Detect which cell encompasses the target text, then output its (X, Y) center coordinate. 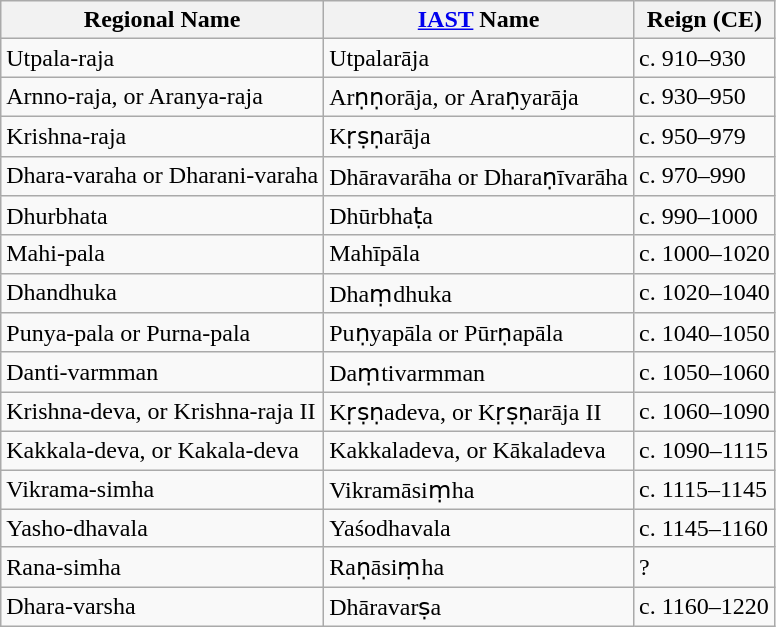
Dhandhuka (162, 293)
Danti-varmman (162, 372)
Raṇāsiṃha (479, 567)
Yasho-dhavala (162, 528)
Krishna-raja (162, 136)
c. 1090–1115 (705, 450)
Utpalarāja (479, 58)
Arṇṇorāja, or Araṇyarāja (479, 97)
Dhara-varsha (162, 607)
Dhaṃdhuka (479, 293)
c. 930–950 (705, 97)
Krishna-deva, or Krishna-raja II (162, 412)
Kakkala-deva, or Kakala-deva (162, 450)
c. 910–930 (705, 58)
Reign (CE) (705, 20)
Vikramāsiṃha (479, 490)
Dhāravarāha or Dharaṇīvarāha (479, 176)
Dhurbhata (162, 216)
c. 1060–1090 (705, 412)
Kṛṣṇarāja (479, 136)
Dhūrbhaṭa (479, 216)
c. 1050–1060 (705, 372)
IAST Name (479, 20)
c. 950–979 (705, 136)
Punya-pala or Purna-pala (162, 333)
? (705, 567)
Puṇyapāla or Pūrṇapāla (479, 333)
c. 990–1000 (705, 216)
c. 1020–1040 (705, 293)
c. 1115–1145 (705, 490)
c. 1145–1160 (705, 528)
Regional Name (162, 20)
Dhara-varaha or Dharani-varaha (162, 176)
Mahīpāla (479, 254)
Yaśodhavala (479, 528)
Dhāravarṣa (479, 607)
c. 1040–1050 (705, 333)
c. 970–990 (705, 176)
Utpala-raja (162, 58)
Mahi-pala (162, 254)
c. 1160–1220 (705, 607)
Vikrama-simha (162, 490)
Daṃtivarmman (479, 372)
c. 1000–1020 (705, 254)
Rana-simha (162, 567)
Arnno-raja, or Aranya-raja (162, 97)
Kakkaladeva, or Kākaladeva (479, 450)
Kṛṣṇadeva, or Kṛṣṇarāja II (479, 412)
